Output the (x, y) coordinate of the center of the cell containing the given text.  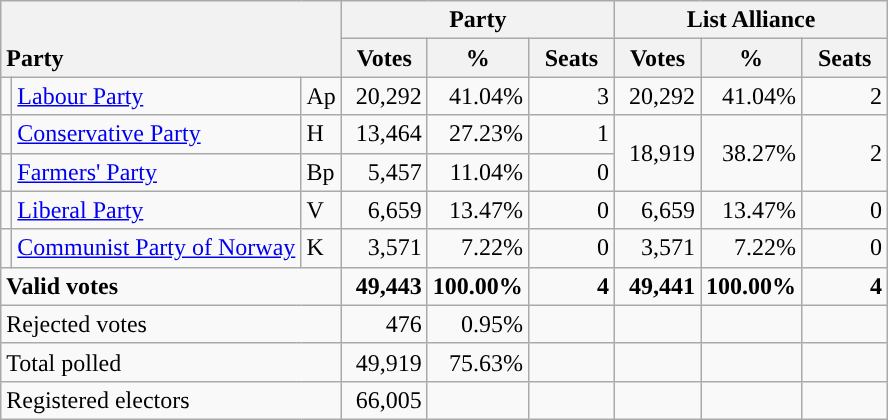
Labour Party (156, 96)
13,464 (384, 134)
27.23% (478, 134)
Registered electors (172, 400)
5,457 (384, 172)
1 (571, 134)
V (321, 210)
Farmers' Party (156, 172)
Communist Party of Norway (156, 248)
49,443 (384, 286)
49,441 (657, 286)
Conservative Party (156, 134)
3 (571, 96)
K (321, 248)
476 (384, 324)
75.63% (478, 362)
66,005 (384, 400)
18,919 (657, 153)
11.04% (478, 172)
Total polled (172, 362)
Ap (321, 96)
0.95% (478, 324)
Bp (321, 172)
Liberal Party (156, 210)
H (321, 134)
List Alliance (750, 20)
Valid votes (172, 286)
Rejected votes (172, 324)
49,919 (384, 362)
38.27% (752, 153)
